Return the (x, y) coordinate for the center point of the cell that contains the specified text.  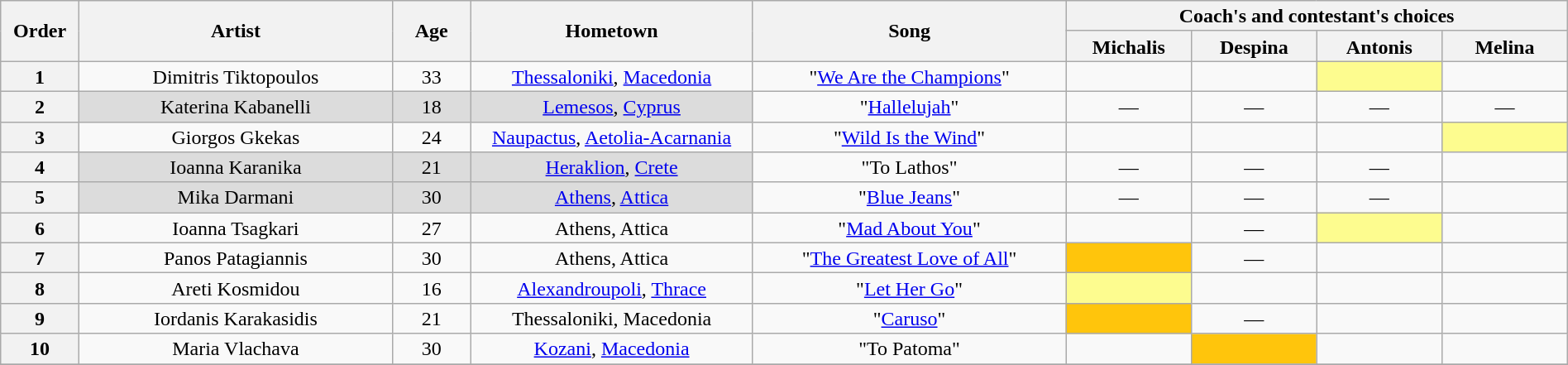
10 (40, 349)
Order (40, 31)
Antonis (1379, 46)
6 (40, 228)
Panos Patagiannis (235, 258)
Michalis (1129, 46)
"The Greatest Love of All" (910, 258)
Katerina Kabanelli (235, 106)
24 (432, 137)
33 (432, 76)
"Caruso" (910, 318)
Age (432, 31)
Artist (235, 31)
5 (40, 197)
"To Patoma" (910, 349)
Kozani, Macedonia (612, 349)
Ioanna Tsagkari (235, 228)
Heraklion, Crete (612, 167)
3 (40, 137)
Despina (1255, 46)
"We Are the Champions" (910, 76)
7 (40, 258)
"Mad About You" (910, 228)
Hometown (612, 31)
"Wild Is the Wind" (910, 137)
Naupactus, Aetolia-Acarnania (612, 137)
"Blue Jeans" (910, 197)
Mika Darmani (235, 197)
Melina (1505, 46)
2 (40, 106)
18 (432, 106)
Ioanna Karanika (235, 167)
4 (40, 167)
Giorgos Gkekas (235, 137)
"To Lathos" (910, 167)
Alexandroupoli, Thrace (612, 288)
9 (40, 318)
Lemesos, Cyprus (612, 106)
Maria Vlachava (235, 349)
8 (40, 288)
1 (40, 76)
Coach's and contestant's choices (1317, 17)
27 (432, 228)
Song (910, 31)
"Hallelujah" (910, 106)
Areti Kosmidou (235, 288)
16 (432, 288)
Dimitris Tiktopoulos (235, 76)
"Let Her Go" (910, 288)
Iordanis Karakasidis (235, 318)
